Extract the [X, Y] coordinate from the center of the cell holding the provided text.  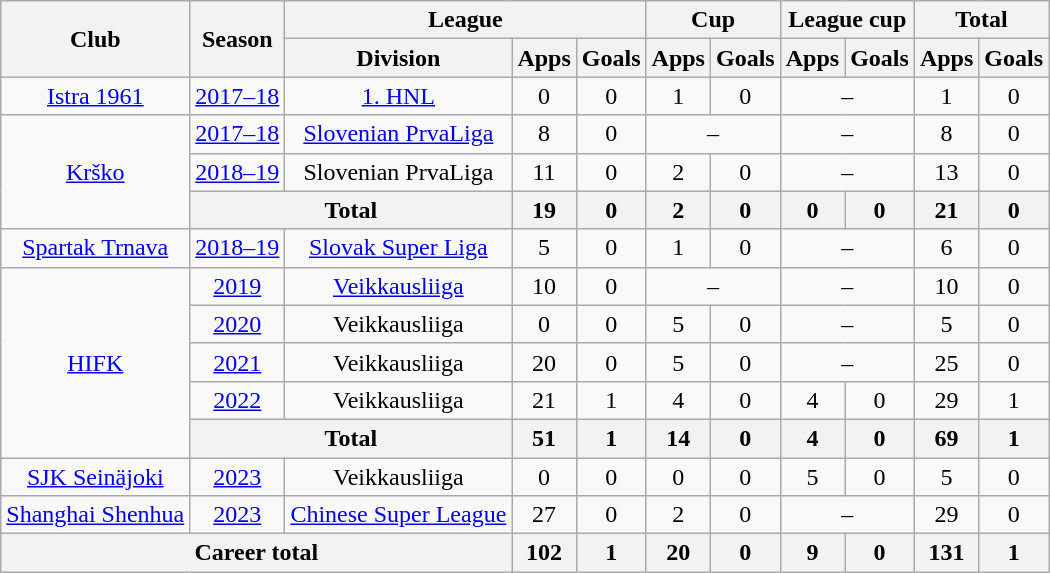
Shanghai Shenhua [96, 515]
51 [544, 438]
102 [544, 553]
HIFK [96, 362]
Istra 1961 [96, 96]
2019 [238, 286]
27 [544, 515]
9 [812, 553]
2021 [238, 362]
Slovak Super Liga [398, 248]
Season [238, 39]
League cup [847, 20]
SJK Seinäjoki [96, 477]
131 [946, 553]
25 [946, 362]
11 [544, 172]
2020 [238, 324]
Krško [96, 172]
6 [946, 248]
19 [544, 210]
Spartak Trnava [96, 248]
2022 [238, 400]
1. HNL [398, 96]
Division [398, 58]
14 [678, 438]
13 [946, 172]
69 [946, 438]
Club [96, 39]
League [466, 20]
Cup [713, 20]
Career total [256, 553]
Chinese Super League [398, 515]
